Locate the cell with the specified text and output its (x, y) center coordinate. 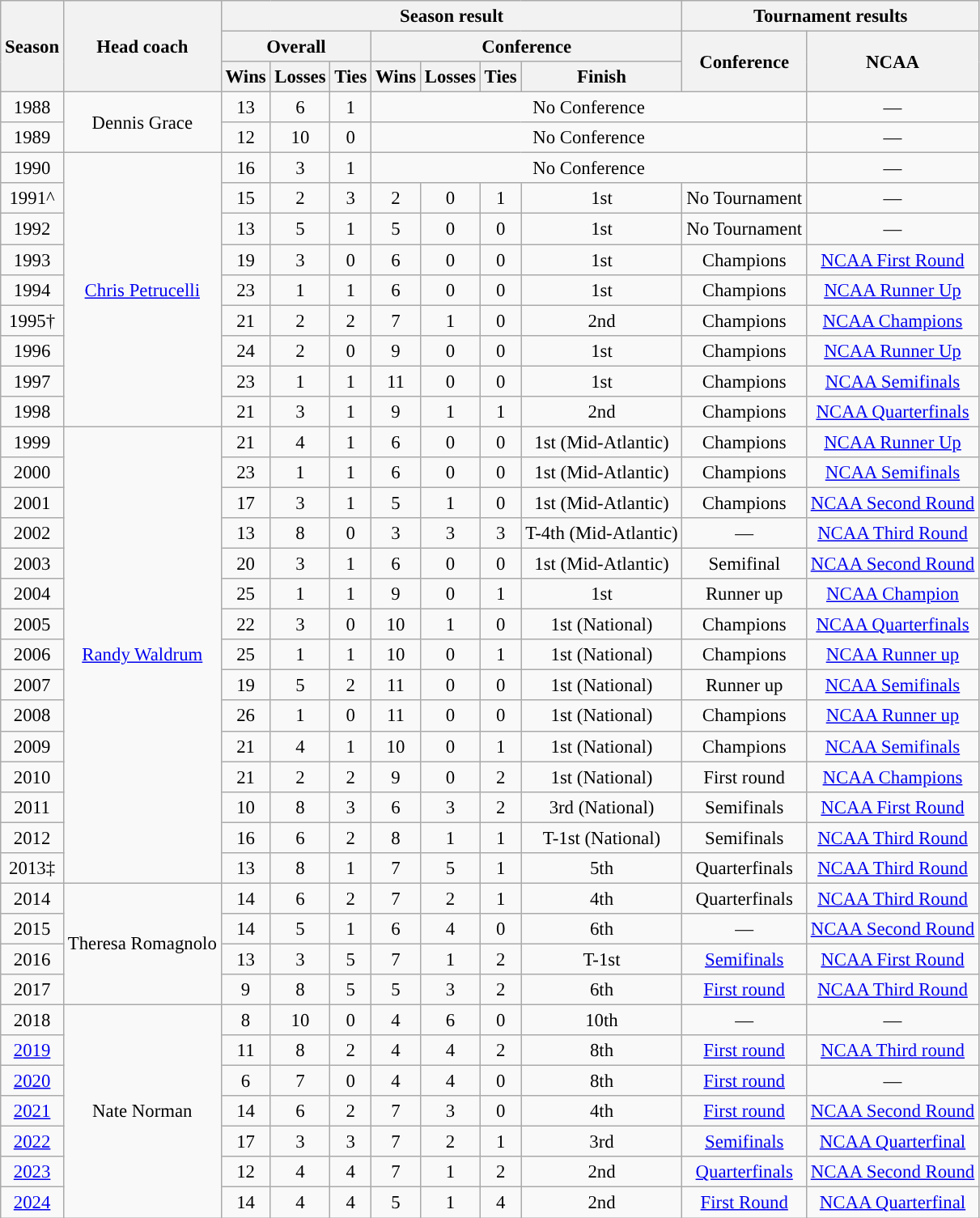
2001 (32, 503)
2024 (32, 1203)
Finish (602, 77)
3rd (602, 1142)
Tournament results (830, 16)
Theresa Romagnolo (142, 944)
2018 (32, 1021)
26 (246, 716)
First Round (745, 1203)
1999 (32, 442)
2007 (32, 685)
1990 (32, 168)
1988 (32, 108)
2013‡ (32, 868)
2012 (32, 838)
3rd (National) (602, 807)
NCAA Third round (892, 1050)
2015 (32, 929)
Head coach (142, 47)
2008 (32, 716)
2009 (32, 746)
1993 (32, 260)
Semifinal (745, 564)
T-4th (Mid-Atlantic) (602, 533)
2010 (32, 777)
2000 (32, 473)
T-1st (602, 959)
2022 (32, 1142)
1989 (32, 138)
Randy Waldrum (142, 655)
15 (246, 198)
2011 (32, 807)
2005 (32, 625)
2016 (32, 959)
Dennis Grace (142, 123)
10th (602, 1021)
2002 (32, 533)
2014 (32, 898)
Overall (296, 47)
Season (32, 47)
2023 (32, 1173)
2021 (32, 1111)
22 (246, 625)
1991^ (32, 198)
1997 (32, 381)
2006 (32, 655)
Season result (452, 16)
24 (246, 350)
NCAA Champion (892, 594)
20 (246, 564)
Nate Norman (142, 1112)
1995† (32, 320)
T-1st (National) (602, 838)
1992 (32, 229)
2020 (32, 1081)
2004 (32, 594)
1996 (32, 350)
5th (602, 868)
2017 (32, 990)
2003 (32, 564)
Chris Petrucelli (142, 290)
NCAA (892, 62)
2019 (32, 1050)
1998 (32, 412)
1994 (32, 290)
